From the cell containing the given text, extract its center point as (x, y) coordinate. 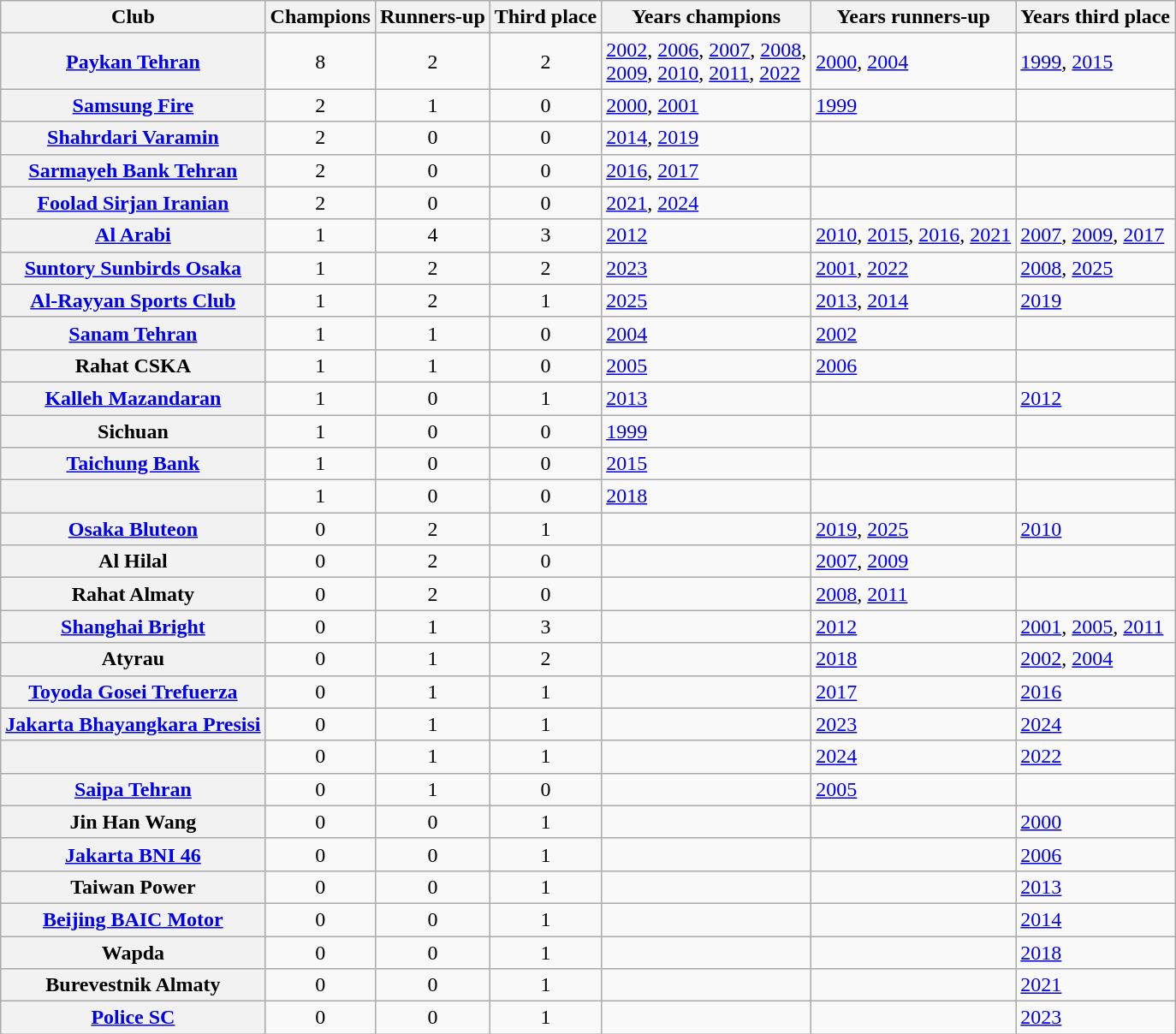
2007, 2009 (914, 562)
4 (432, 235)
2014 (1096, 919)
2021, 2024 (707, 203)
2010, 2015, 2016, 2021 (914, 235)
Taichung Bank (134, 464)
Champions (320, 17)
Atyrau (134, 659)
2001, 2022 (914, 268)
Rahat CSKA (134, 365)
2000, 2001 (707, 105)
2002, 2004 (1096, 659)
2001, 2005, 2011 (1096, 627)
2019, 2025 (914, 529)
2004 (707, 333)
Taiwan Power (134, 887)
2025 (707, 300)
Suntory Sunbirds Osaka (134, 268)
2000 (1096, 822)
2008, 2011 (914, 594)
2016, 2017 (707, 170)
8 (320, 62)
Wapda (134, 953)
Toyoda Gosei Trefuerza (134, 692)
2015 (707, 464)
2017 (914, 692)
Jakarta BNI 46 (134, 854)
Third place (545, 17)
2000, 2004 (914, 62)
Jakarta Bhayangkara Presisi (134, 724)
Shanghai Bright (134, 627)
Al Arabi (134, 235)
Samsung Fire (134, 105)
Jin Han Wang (134, 822)
2008, 2025 (1096, 268)
Years third place (1096, 17)
Al Hilal (134, 562)
Beijing BAIC Motor (134, 919)
2010 (1096, 529)
Osaka Bluteon (134, 529)
Kalleh Mazandaran (134, 398)
Sichuan (134, 431)
Burevestnik Almaty (134, 985)
Club (134, 17)
Al-Rayyan Sports Club (134, 300)
2022 (1096, 757)
Years champions (707, 17)
2016 (1096, 692)
2002, 2006, 2007, 2008,2009, 2010, 2011, 2022 (707, 62)
Sarmayeh Bank Tehran (134, 170)
Foolad Sirjan Iranian (134, 203)
2007, 2009, 2017 (1096, 235)
Sanam Tehran (134, 333)
Saipa Tehran (134, 789)
Paykan Tehran (134, 62)
2021 (1096, 985)
2019 (1096, 300)
1999, 2015 (1096, 62)
2014, 2019 (707, 138)
2013, 2014 (914, 300)
Rahat Almaty (134, 594)
Years runners-up (914, 17)
Shahrdari Varamin (134, 138)
Police SC (134, 1018)
Runners-up (432, 17)
2002 (914, 333)
